Return (x, y) of the center of cell containing provided text 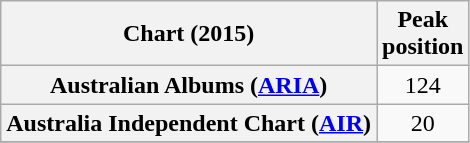
Chart (2015) (189, 34)
20 (423, 123)
Australian Albums (ARIA) (189, 85)
Peakposition (423, 34)
Australia Independent Chart (AIR) (189, 123)
124 (423, 85)
